Search for the cell housing the specified text and yield its [X, Y] center coordinate. 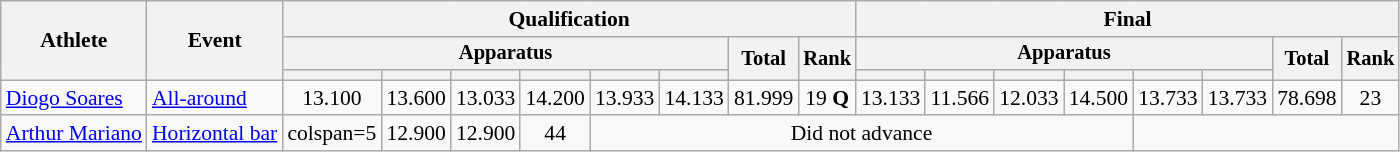
colspan=5 [332, 134]
All-around [214, 98]
12.033 [1028, 98]
13.033 [486, 98]
Final [1128, 19]
19 Q [827, 98]
13.100 [332, 98]
81.999 [764, 98]
Athlete [74, 40]
Did not advance [862, 134]
Arthur Mariano [74, 134]
23 [1371, 98]
78.698 [1306, 98]
44 [554, 134]
Diogo Soares [74, 98]
11.566 [960, 98]
Qualification [569, 19]
14.200 [554, 98]
Horizontal bar [214, 134]
14.133 [694, 98]
13.933 [624, 98]
13.133 [890, 98]
14.500 [1098, 98]
13.600 [416, 98]
Event [214, 40]
